Capture the cell that displays the provided text and extract its [x, y] central coordinate. 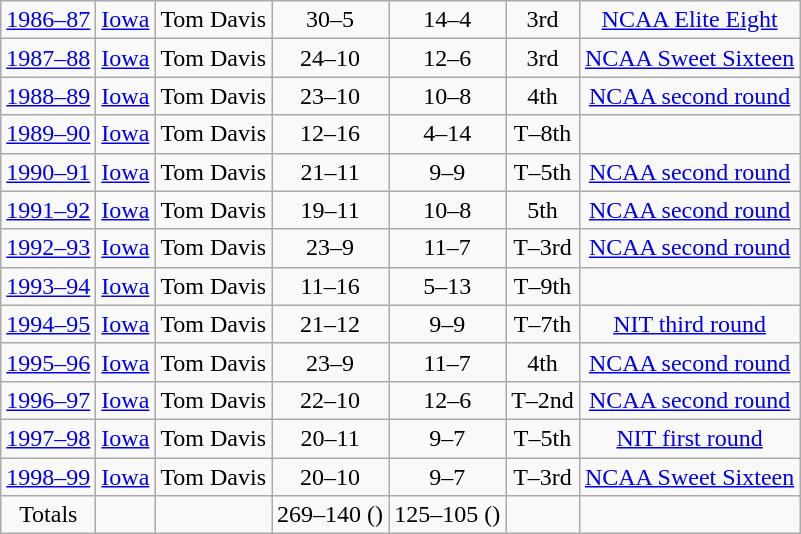
21–12 [330, 324]
20–11 [330, 438]
1987–88 [48, 58]
1989–90 [48, 134]
12–16 [330, 134]
30–5 [330, 20]
T–8th [543, 134]
1997–98 [48, 438]
1990–91 [48, 172]
5–13 [448, 286]
Totals [48, 515]
11–16 [330, 286]
1986–87 [48, 20]
20–10 [330, 477]
23–10 [330, 96]
5th [543, 210]
14–4 [448, 20]
1988–89 [48, 96]
22–10 [330, 400]
1998–99 [48, 477]
1996–97 [48, 400]
4–14 [448, 134]
21–11 [330, 172]
NCAA Elite Eight [689, 20]
1995–96 [48, 362]
1994–95 [48, 324]
T–9th [543, 286]
24–10 [330, 58]
1992–93 [48, 248]
19–11 [330, 210]
NIT third round [689, 324]
NIT first round [689, 438]
269–140 () [330, 515]
125–105 () [448, 515]
1993–94 [48, 286]
T–7th [543, 324]
T–2nd [543, 400]
1991–92 [48, 210]
